Output the [X, Y] coordinate of the center of the cell containing the given text.  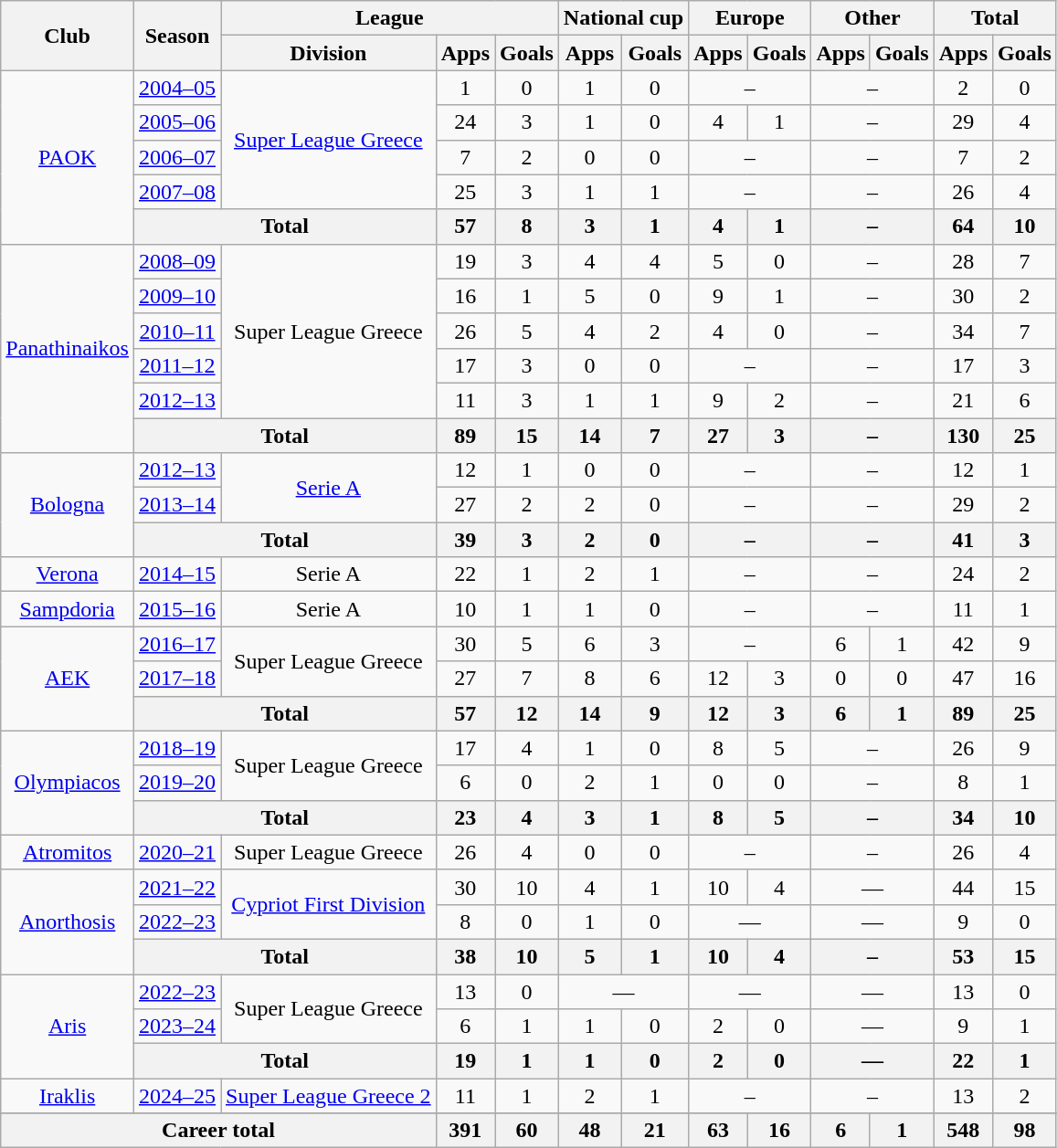
2007–08 [177, 192]
42 [963, 644]
2020–21 [177, 852]
2017–18 [177, 679]
2013–14 [177, 505]
48 [589, 1131]
548 [963, 1131]
Iraklis [68, 1096]
2009–10 [177, 296]
Europe [750, 18]
Atromitos [68, 852]
2023–24 [177, 1027]
AEK [68, 679]
League [390, 18]
2006–07 [177, 157]
2005–06 [177, 122]
98 [1025, 1131]
2021–22 [177, 887]
Olympiacos [68, 783]
Super League Greece 2 [329, 1096]
23 [465, 817]
64 [963, 226]
47 [963, 679]
2016–17 [177, 644]
Cypriot First Division [329, 904]
2008–09 [177, 261]
60 [527, 1131]
Anorthosis [68, 922]
2004–05 [177, 88]
National cup [623, 18]
41 [963, 540]
2010–11 [177, 331]
39 [465, 540]
Season [177, 36]
2024–25 [177, 1096]
Panathinaikos [68, 348]
2015–16 [177, 609]
Division [329, 53]
63 [718, 1131]
Aris [68, 1026]
2014–15 [177, 574]
53 [963, 956]
44 [963, 887]
PAOK [68, 157]
Career total [218, 1131]
2011–12 [177, 365]
28 [963, 261]
2019–20 [177, 783]
130 [963, 436]
391 [465, 1131]
Verona [68, 574]
Bologna [68, 505]
Sampdoria [68, 609]
Other [872, 18]
2018–19 [177, 748]
38 [465, 956]
Club [68, 36]
